Find where the given text appears and provide that cell's center as (x, y) coordinate. 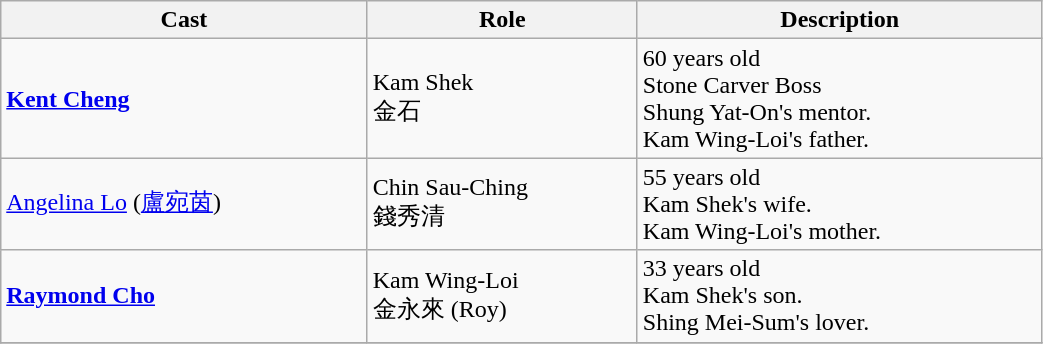
Angelina Lo (盧宛茵) (184, 204)
Chin Sau-Ching 錢秀清 (502, 204)
55 years oldKam Shek's wife. Kam Wing-Loi's mother. (840, 204)
Role (502, 20)
Kam Wing-Loi 金永來 (Roy) (502, 296)
Kam Shek 金石 (502, 98)
60 years oldStone Carver Boss Shung Yat-On's mentor. Kam Wing-Loi's father. (840, 98)
Cast (184, 20)
Description (840, 20)
33 years oldKam Shek's son. Shing Mei-Sum's lover. (840, 296)
Kent Cheng (184, 98)
Raymond Cho (184, 296)
